Capture the cell that displays the provided text and extract its [x, y] central coordinate. 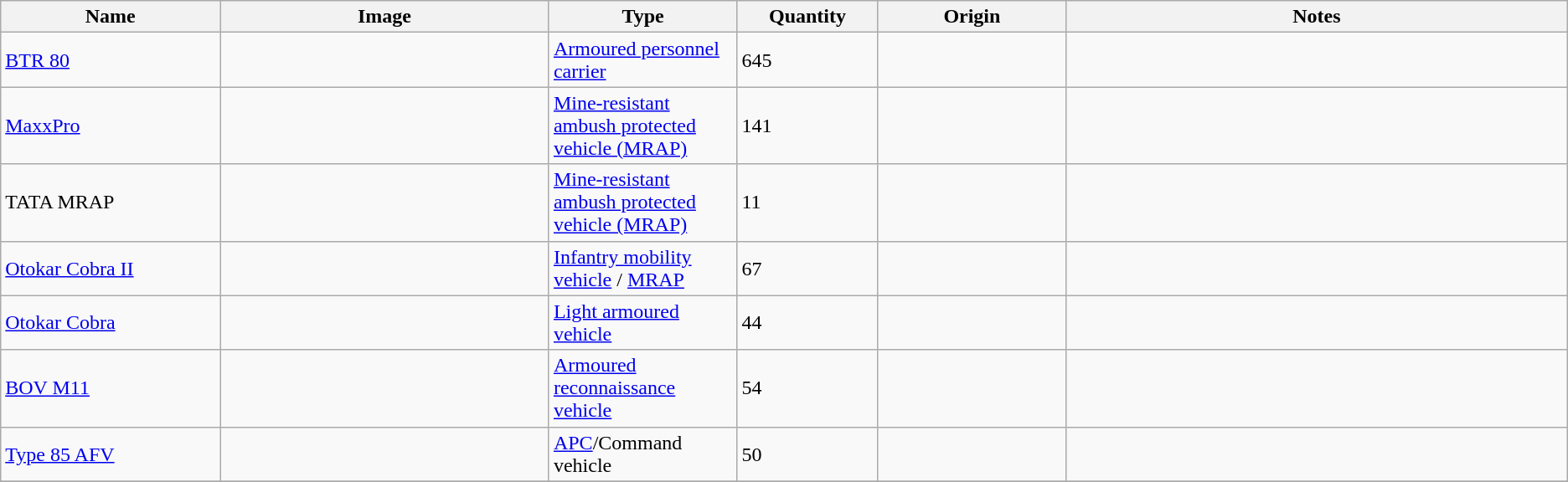
Notes [1317, 17]
Origin [972, 17]
Armoured reconnaissance vehicle [642, 388]
Name [111, 17]
BOV M11 [111, 388]
Armoured personnel carrier [642, 60]
Otokar Cobra II [111, 268]
Type [642, 17]
MaxxPro [111, 126]
BTR 80 [111, 60]
APC/Command vehicle [642, 454]
Quantity [807, 17]
44 [807, 323]
TATA MRAP [111, 203]
Otokar Cobra [111, 323]
Image [385, 17]
54 [807, 388]
Type 85 AFV [111, 454]
645 [807, 60]
11 [807, 203]
141 [807, 126]
Light armoured vehicle [642, 323]
67 [807, 268]
Infantry mobility vehicle / MRAP [642, 268]
50 [807, 454]
